Determine the [X, Y] coordinate at the center of the cell enclosing the given text.  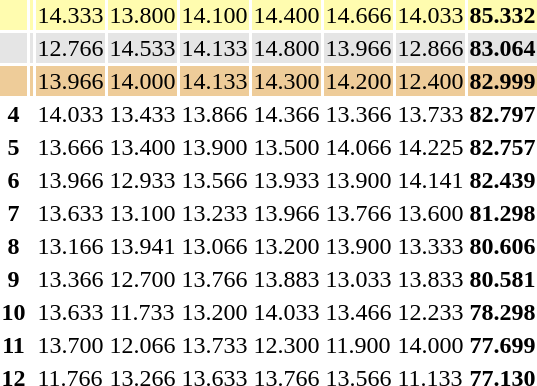
10 [14, 312]
78.298 [502, 312]
11.733 [142, 312]
13.033 [358, 279]
85.332 [502, 15]
13.866 [214, 114]
13.833 [430, 279]
77.699 [502, 345]
7 [14, 213]
13.233 [214, 213]
14.400 [286, 15]
82.797 [502, 114]
12.300 [286, 345]
14.533 [142, 48]
9 [14, 279]
13.066 [214, 246]
13.933 [286, 180]
13.700 [70, 345]
14.366 [286, 114]
83.064 [502, 48]
13.883 [286, 279]
82.757 [502, 147]
13.941 [142, 246]
12.866 [430, 48]
13.333 [430, 246]
8 [14, 246]
13.800 [142, 15]
13.600 [430, 213]
4 [14, 114]
13.400 [142, 147]
13.433 [142, 114]
13.500 [286, 147]
11 [14, 345]
14.225 [430, 147]
13.666 [70, 147]
11.900 [358, 345]
6 [14, 180]
14.666 [358, 15]
12.400 [430, 81]
82.439 [502, 180]
12.933 [142, 180]
14.333 [70, 15]
14.100 [214, 15]
82.999 [502, 81]
12.766 [70, 48]
12.700 [142, 279]
13.100 [142, 213]
13.466 [358, 312]
14.066 [358, 147]
80.606 [502, 246]
81.298 [502, 213]
14.200 [358, 81]
12.233 [430, 312]
13.166 [70, 246]
14.800 [286, 48]
80.581 [502, 279]
14.300 [286, 81]
12.066 [142, 345]
13.566 [214, 180]
14.141 [430, 180]
5 [14, 147]
